Pinpoint the cell where the given text exists, returning its [x, y] midpoint coordinate. 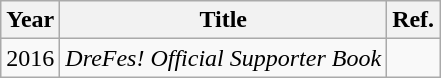
2016 [30, 58]
Ref. [414, 20]
Title [224, 20]
DreFes! Official Supporter Book [224, 58]
Year [30, 20]
